Scan for the cell matching the given text and deliver its [X, Y] coordinate at center. 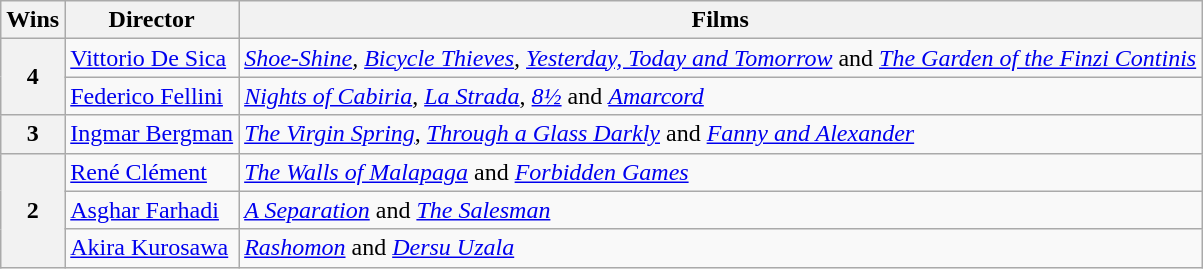
Wins [33, 20]
Rashomon and Dersu Uzala [720, 248]
The Walls of Malapaga and Forbidden Games [720, 172]
Director [152, 20]
Films [720, 20]
Asghar Farhadi [152, 210]
3 [33, 134]
Nights of Cabiria, La Strada, 8½ and Amarcord [720, 96]
2 [33, 210]
Akira Kurosawa [152, 248]
René Clément [152, 172]
Ingmar Bergman [152, 134]
4 [33, 77]
The Virgin Spring, Through a Glass Darkly and Fanny and Alexander [720, 134]
A Separation and The Salesman [720, 210]
Federico Fellini [152, 96]
Shoe-Shine, Bicycle Thieves, Yesterday, Today and Tomorrow and The Garden of the Finzi Continis [720, 58]
Vittorio De Sica [152, 58]
